Find where the given text appears and provide that cell's center as [x, y] coordinate. 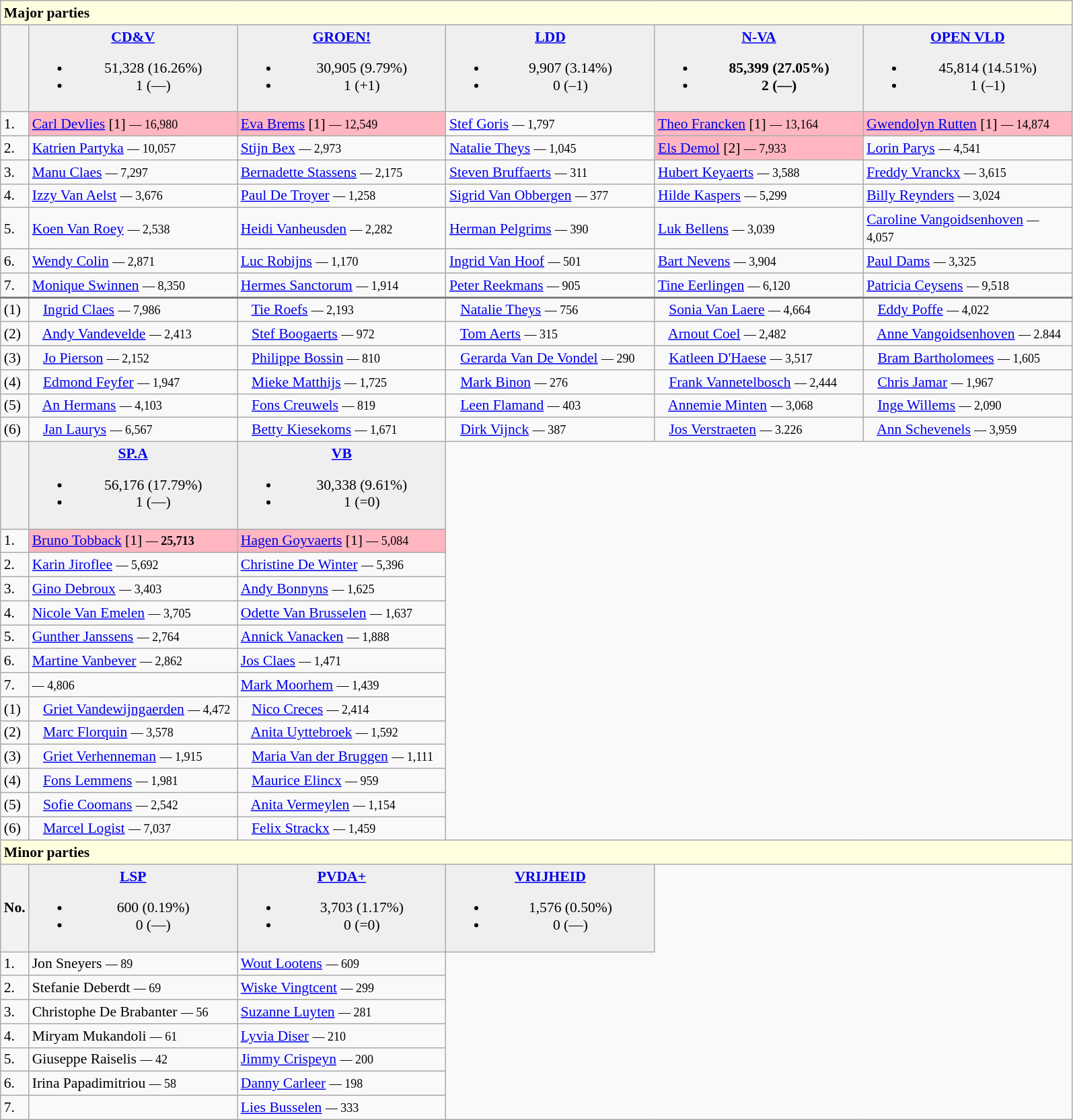
Gino Debroux — 3,403 [133, 589]
VB30,338 (9.61%)1 (=0) [342, 486]
Jos Verstraeten — 3.226 [759, 430]
Wiske Vingtcent — 299 [342, 988]
Martine Vanbever — 2,862 [133, 661]
Felix Strackx — 1,459 [342, 829]
Christophe De Brabanter — 56 [133, 1012]
SP.A 56,176 (17.79%)1 (—) [133, 486]
Gerarda Van De Vondel — 290 [550, 358]
Christine De Winter — 5,396 [342, 565]
Els Demol [2] — 7,933 [759, 148]
Minor parties [537, 853]
Anne Vangoidsenhoven — 2.844 [967, 334]
No. [15, 908]
Irina Papadimitriou — 58 [133, 1084]
Stefanie Deberdt — 69 [133, 988]
Carl Devlies [1] — 16,980 [133, 124]
Mieke Matthijs — 1,725 [342, 382]
Nico Creces — 2,414 [342, 709]
Natalie Theys — 1,045 [550, 148]
N-VA85,399 (27.05%)2 (—) [759, 69]
Wendy Colin — 2,871 [133, 261]
Jimmy Crispeyn — 200 [342, 1060]
Major parties [537, 13]
Tine Eerlingen — 6,120 [759, 285]
Leen Flamand — 403 [550, 406]
Anita Uyttebroek — 1,592 [342, 733]
Gunther Janssens — 2,764 [133, 637]
Lyvia Diser — 210 [342, 1036]
Gwendolyn Rutten [1] — 14,874 [967, 124]
Mark Moorhem — 1,439 [342, 685]
Jan Laurys — 6,567 [133, 430]
Anita Vermeylen — 1,154 [342, 805]
Suzanne Luyten — 281 [342, 1012]
Annick Vanacken — 1,888 [342, 637]
Theo Francken [1] — 13,164 [759, 124]
Heidi Vanheusden — 2,282 [342, 229]
Natalie Theys — 756 [550, 309]
Bruno Tobback [1] — 25,713 [133, 541]
Sonia Van Laere — 4,664 [759, 309]
Maria Van der Bruggen — 1,111 [342, 757]
Izzy Van Aelst — 3,676 [133, 196]
Freddy Vranckx — 3,615 [967, 172]
Odette Van Brusselen — 1,637 [342, 613]
Ingrid Claes — 7,986 [133, 309]
Ingrid Van Hoof — 501 [550, 261]
Paul Dams — 3,325 [967, 261]
Hilde Kaspers — 5,299 [759, 196]
Sofie Coomans — 2,542 [133, 805]
Marc Florquin — 3,578 [133, 733]
Giuseppe Raiselis — 42 [133, 1060]
Hubert Keyaerts — 3,588 [759, 172]
Miryam Mukandoli — 61 [133, 1036]
— 4,806 [133, 685]
Bart Nevens — 3,904 [759, 261]
Steven Bruffaerts — 311 [550, 172]
Stef Boogaerts — 972 [342, 334]
Arnout Coel — 2,482 [759, 334]
Katrien Partyka — 10,057 [133, 148]
Herman Pelgrims — 390 [550, 229]
Eddy Poffe — 4,022 [967, 309]
LSP 600 (0.19%)0 (—) [133, 908]
PVDA+ 3,703 (1.17%)0 (=0) [342, 908]
Paul De Troyer — 1,258 [342, 196]
Edmond Feyfer — 1,947 [133, 382]
Dirk Vijnck — 387 [550, 430]
Koen Van Roey — 2,538 [133, 229]
Karin Jiroflee — 5,692 [133, 565]
Lorin Parys — 4,541 [967, 148]
Eva Brems [1] — 12,549 [342, 124]
Griet Verhenneman — 1,915 [133, 757]
Bernadette Stassens — 2,175 [342, 172]
Mark Binon — 276 [550, 382]
OPEN VLD45,814 (14.51%)1 (–1) [967, 69]
Monique Swinnen — 8,350 [133, 285]
Danny Carleer — 198 [342, 1084]
Betty Kiesekoms — 1,671 [342, 430]
Fons Creuwels — 819 [342, 406]
CD&V 51,328 (16.26%)1 (—) [133, 69]
An Hermans — 4,103 [133, 406]
Hagen Goyvaerts [1] — 5,084 [342, 541]
Stijn Bex — 2,973 [342, 148]
Jon Sneyers — 89 [133, 964]
Katleen D'Haese — 3,517 [759, 358]
Tie Roefs — 2,193 [342, 309]
Philippe Bossin — 810 [342, 358]
Marcel Logist — 7,037 [133, 829]
Sigrid Van Obbergen — 377 [550, 196]
Chris Jamar — 1,967 [967, 382]
Luc Robijns — 1,170 [342, 261]
Nicole Van Emelen — 3,705 [133, 613]
Luk Bellens — 3,039 [759, 229]
Hermes Sanctorum — 1,914 [342, 285]
LDD9,907 (3.14%)0 (–1) [550, 69]
Billy Reynders — 3,024 [967, 196]
Ann Schevenels — 3,959 [967, 430]
Griet Vandewijngaerden — 4,472 [133, 709]
Frank Vannetelbosch — 2,444 [759, 382]
Stef Goris — 1,797 [550, 124]
Jos Claes — 1,471 [342, 661]
Manu Claes — 7,297 [133, 172]
Jo Pierson — 2,152 [133, 358]
Lies Busselen — 333 [342, 1108]
Annemie Minten — 3,068 [759, 406]
Tom Aerts — 315 [550, 334]
Inge Willems — 2,090 [967, 406]
Andy Vandevelde — 2,413 [133, 334]
Bram Bartholomees — 1,605 [967, 358]
Andy Bonnyns — 1,625 [342, 589]
VRIJHEID 1,576 (0.50%)0 (—) [550, 908]
Fons Lemmens — 1,981 [133, 781]
GROEN!30,905 (9.79%)1 (+1) [342, 69]
Wout Lootens — 609 [342, 964]
Peter Reekmans — 905 [550, 285]
Caroline Vangoidsenhoven — 4,057 [967, 229]
Patricia Ceysens — 9,518 [967, 285]
Maurice Elincx — 959 [342, 781]
